Detect which cell encompasses the target text, then output its (x, y) center coordinate. 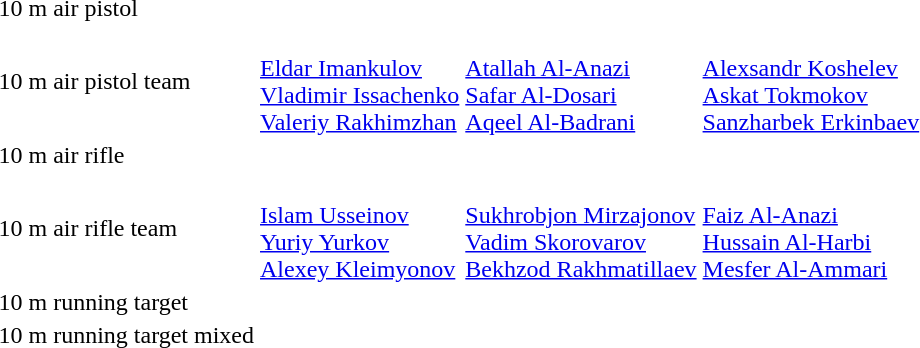
Sukhrobjon MirzajonovVadim SkorovarovBekhzod Rakhmatillaev (581, 228)
Atallah Al-AnaziSafar Al-DosariAqeel Al-Badrani (581, 82)
Islam UsseinovYuriy YurkovAlexey Kleimyonov (360, 228)
Eldar ImankulovVladimir IssachenkoValeriy Rakhimzhan (360, 82)
